Return (X, Y) of the center of cell containing provided text 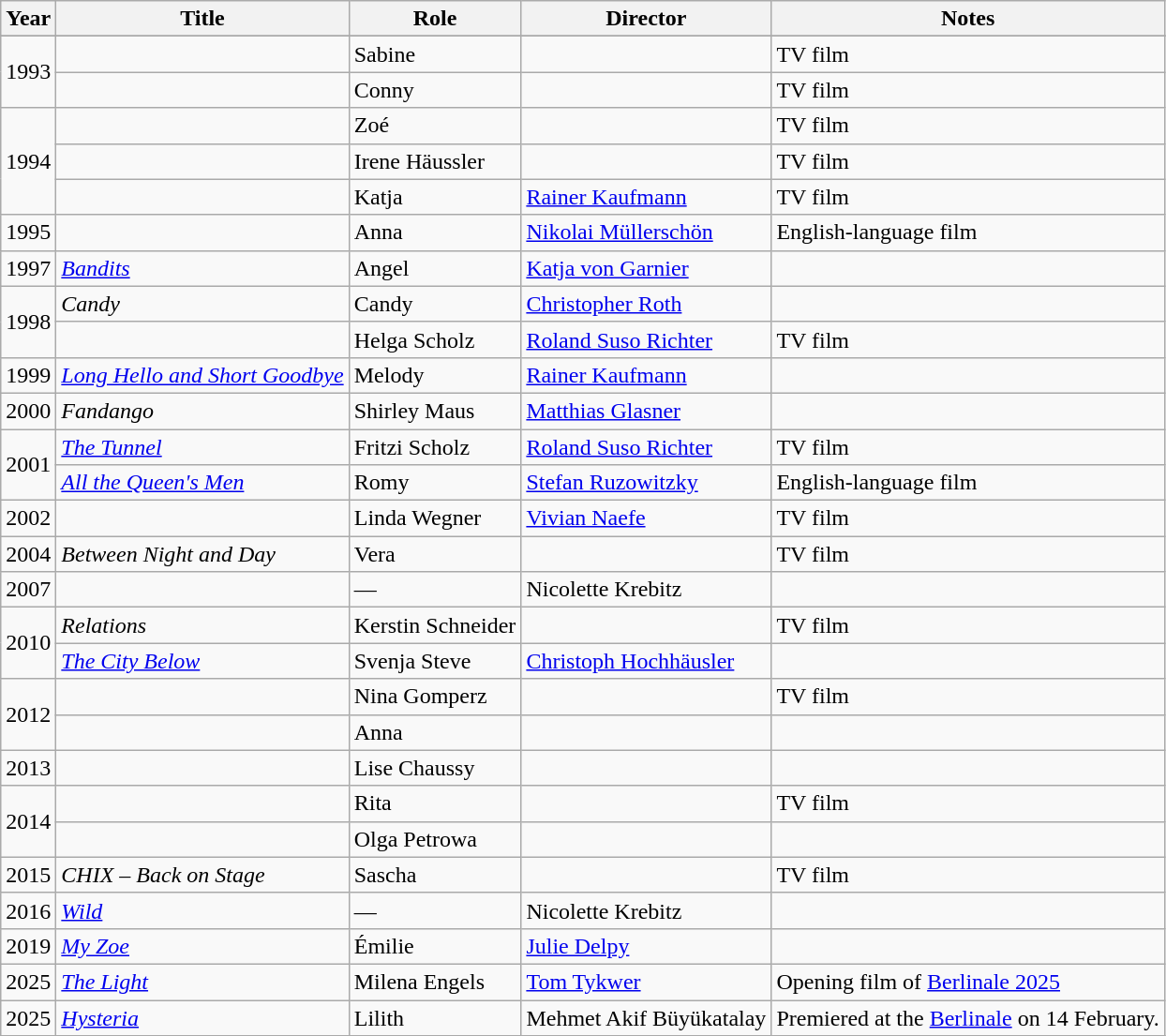
1999 (28, 375)
Irene Häussler (435, 161)
Zoé (435, 126)
Lilith (435, 1017)
2010 (28, 643)
The Light (202, 982)
2000 (28, 411)
1994 (28, 161)
Lise Chaussy (435, 768)
Angel (435, 268)
Émilie (435, 946)
2019 (28, 946)
All the Queen's Men (202, 483)
The City Below (202, 661)
Svenja Steve (435, 661)
Director (647, 19)
Tom Tykwer (647, 982)
2014 (28, 821)
Premiered at the Berlinale on 14 February. (967, 1017)
Linda Wegner (435, 518)
2002 (28, 518)
Wild (202, 910)
Julie Delpy (647, 946)
Vera (435, 554)
Katja (435, 197)
Year (28, 19)
Nina Gomperz (435, 697)
Opening film of Berlinale 2025 (967, 982)
Christoph Hochhäusler (647, 661)
Between Night and Day (202, 554)
Olga Petrowa (435, 839)
Kerstin Schneider (435, 625)
Shirley Maus (435, 411)
Long Hello and Short Goodbye (202, 375)
Romy (435, 483)
1998 (28, 322)
Notes (967, 19)
2007 (28, 590)
Fandango (202, 411)
Stefan Ruzowitzky (647, 483)
Milena Engels (435, 982)
Relations (202, 625)
Sascha (435, 875)
1993 (28, 72)
Sabine (435, 54)
1997 (28, 268)
2012 (28, 714)
Title (202, 19)
Hysteria (202, 1017)
CHIX – Back on Stage (202, 875)
Melody (435, 375)
Helga Scholz (435, 339)
Fritzi Scholz (435, 447)
2004 (28, 554)
2015 (28, 875)
Rita (435, 803)
Matthias Glasner (647, 411)
Conny (435, 90)
Mehmet Akif Büyükatalay (647, 1017)
2013 (28, 768)
Katja von Garnier (647, 268)
Bandits (202, 268)
The Tunnel (202, 447)
2016 (28, 910)
My Zoe (202, 946)
2001 (28, 465)
Nikolai Müllerschön (647, 233)
Christopher Roth (647, 304)
Role (435, 19)
1995 (28, 233)
Vivian Naefe (647, 518)
